Identify which cell holds the provided text, then report its (X, Y) central coordinate. 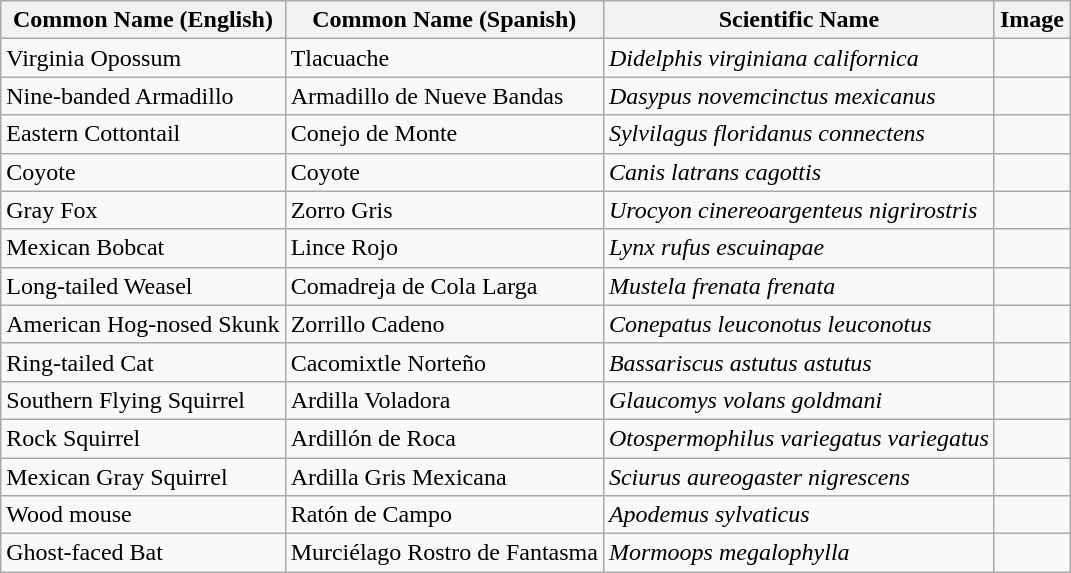
Conejo de Monte (444, 134)
Apodemus sylvaticus (798, 515)
Otospermophilus variegatus variegatus (798, 438)
Sciurus aureogaster nigrescens (798, 477)
Bassariscus astutus astutus (798, 362)
Ring-tailed Cat (143, 362)
Conepatus leuconotus leuconotus (798, 324)
Common Name (English) (143, 20)
Gray Fox (143, 210)
Nine-banded Armadillo (143, 96)
Mustela frenata frenata (798, 286)
Virginia Opossum (143, 58)
Comadreja de Cola Larga (444, 286)
Cacomixtle Norteño (444, 362)
Tlacuache (444, 58)
Ratón de Campo (444, 515)
Scientific Name (798, 20)
Eastern Cottontail (143, 134)
Dasypus novemcinctus mexicanus (798, 96)
Mormoops megalophylla (798, 553)
Mexican Gray Squirrel (143, 477)
Image (1032, 20)
Urocyon cinereoargenteus nigrirostris (798, 210)
Ardilla Voladora (444, 400)
Murciélago Rostro de Fantasma (444, 553)
Rock Squirrel (143, 438)
Wood mouse (143, 515)
Common Name (Spanish) (444, 20)
Sylvilagus floridanus connectens (798, 134)
Zorro Gris (444, 210)
Ardilla Gris Mexicana (444, 477)
Long-tailed Weasel (143, 286)
Lynx rufus escuinapae (798, 248)
American Hog-nosed Skunk (143, 324)
Ghost-faced Bat (143, 553)
Ardillón de Roca (444, 438)
Canis latrans cagottis (798, 172)
Didelphis virginiana californica (798, 58)
Southern Flying Squirrel (143, 400)
Mexican Bobcat (143, 248)
Lince Rojo (444, 248)
Zorrillo Cadeno (444, 324)
Armadillo de Nueve Bandas (444, 96)
Glaucomys volans goldmani (798, 400)
